Identify which cell holds the provided text, then report its (X, Y) central coordinate. 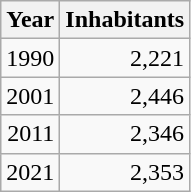
2,221 (125, 58)
2,353 (125, 172)
2,346 (125, 134)
Inhabitants (125, 20)
2001 (30, 96)
Year (30, 20)
2021 (30, 172)
2011 (30, 134)
2,446 (125, 96)
1990 (30, 58)
